Search for the cell housing the specified text and yield its (x, y) center coordinate. 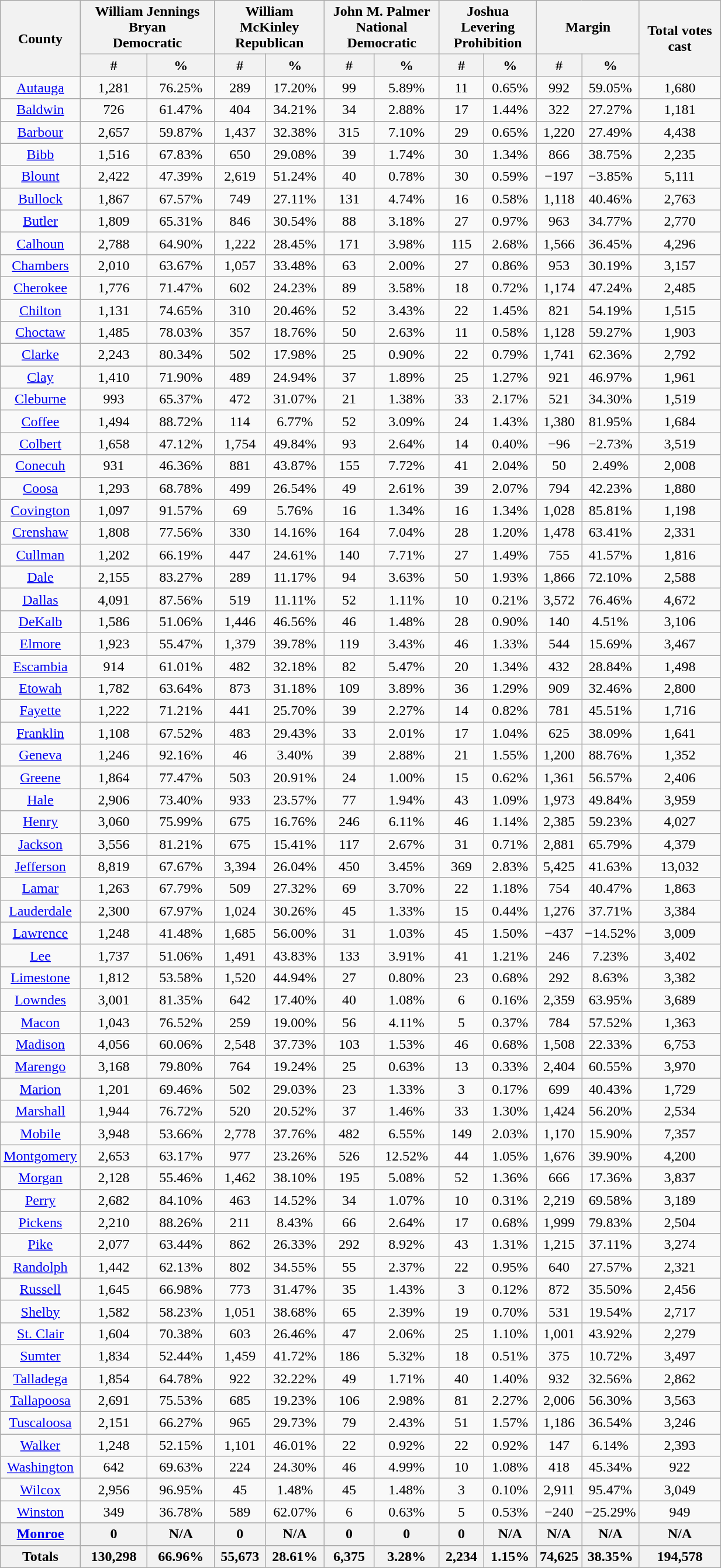
773 (240, 1289)
625 (559, 733)
1,519 (679, 399)
932 (559, 1378)
27.27% (610, 110)
Pickens (40, 1222)
7.04% (407, 533)
Talladega (40, 1378)
1.15% (510, 1556)
17.20% (295, 88)
1.20% (510, 533)
315 (350, 132)
38.10% (295, 1178)
2.49% (610, 466)
3.89% (407, 689)
Washington (40, 1467)
1,809 (113, 221)
1,808 (113, 533)
Baldwin (40, 110)
764 (240, 1067)
3,959 (679, 800)
20.52% (295, 1111)
35.50% (610, 1289)
Henry (40, 822)
1,363 (679, 1023)
873 (240, 689)
30.26% (295, 911)
1,118 (559, 199)
1,424 (559, 1111)
375 (559, 1356)
119 (350, 644)
76.46% (610, 599)
14.52% (295, 1200)
1.38% (407, 399)
62.13% (181, 1267)
1,215 (559, 1245)
862 (240, 1245)
1,866 (559, 577)
2,588 (679, 577)
76.25% (181, 88)
2,128 (113, 1178)
821 (559, 310)
20.91% (295, 778)
47.39% (181, 177)
85.81% (610, 510)
Fayette (40, 711)
1,462 (240, 1178)
20 (461, 666)
Tuscaloosa (40, 1423)
27.49% (610, 132)
2,778 (240, 1134)
0.97% (510, 221)
53.66% (181, 1134)
0.59% (510, 177)
4.99% (407, 1467)
46.97% (610, 377)
7.71% (407, 555)
91.57% (181, 510)
2,422 (113, 177)
1,812 (113, 978)
1,582 (113, 1311)
56.30% (610, 1401)
749 (240, 199)
71.47% (181, 288)
32.38% (295, 132)
Wilcox (40, 1490)
63.95% (610, 1000)
509 (240, 889)
Clay (40, 377)
0.62% (510, 778)
5.76% (295, 510)
65.31% (181, 221)
22.33% (610, 1045)
1,181 (679, 110)
28.45% (295, 243)
Etowah (40, 689)
3,246 (679, 1423)
103 (350, 1045)
30.54% (295, 221)
29.43% (295, 733)
52.15% (181, 1445)
3.45% (407, 866)
6.77% (295, 422)
71.90% (181, 377)
62.07% (295, 1512)
56.57% (610, 778)
Russell (40, 1289)
1.29% (510, 689)
1.71% (407, 1378)
1,361 (559, 778)
Escambia (40, 666)
2,393 (679, 1445)
3,009 (679, 933)
1,716 (679, 711)
3,563 (679, 1401)
1.36% (510, 1178)
Bullock (40, 199)
Lauderdale (40, 911)
20.46% (295, 310)
27.57% (610, 1267)
Chambers (40, 265)
0.53% (510, 1512)
914 (113, 666)
2,300 (113, 911)
William McKinleyRepublican (270, 27)
63.64% (181, 689)
0.31% (510, 1200)
1,684 (679, 422)
37.11% (610, 1245)
1,515 (679, 310)
28.84% (610, 666)
1,281 (113, 88)
65.37% (181, 399)
520 (240, 1111)
3.18% (407, 221)
7.23% (610, 955)
531 (559, 1311)
1,658 (113, 444)
38.09% (610, 733)
1,508 (559, 1045)
1,816 (679, 555)
34.77% (610, 221)
47.12% (181, 444)
59.27% (610, 333)
4.74% (407, 199)
1,352 (679, 755)
1,645 (113, 1289)
1,923 (113, 644)
949 (679, 1512)
0.80% (407, 978)
699 (559, 1089)
1.53% (407, 1045)
77.56% (181, 533)
802 (240, 1267)
Coffee (40, 422)
63.41% (610, 533)
34.21% (295, 110)
2,619 (240, 177)
1.46% (407, 1111)
Autauga (40, 88)
1.49% (510, 555)
1.00% (407, 778)
526 (350, 1156)
18.76% (295, 333)
2.61% (407, 488)
Geneva (40, 755)
56.00% (295, 933)
8,819 (113, 866)
6.11% (407, 822)
34.30% (610, 399)
51.24% (295, 177)
2,151 (113, 1423)
79 (350, 1423)
131 (350, 199)
Limestone (40, 978)
149 (461, 1134)
Lamar (40, 889)
1,201 (113, 1089)
16.76% (295, 822)
28.61% (295, 1556)
63.17% (181, 1156)
41.72% (295, 1356)
921 (559, 377)
96.95% (181, 1490)
0.33% (510, 1067)
−25.29% (610, 1512)
29.08% (295, 154)
80.34% (181, 355)
6.14% (610, 1445)
Mobile (40, 1134)
1.30% (510, 1111)
3.09% (407, 422)
61.01% (181, 666)
Marshall (40, 1111)
3.63% (407, 577)
−437 (559, 933)
70.38% (181, 1334)
3,572 (559, 599)
2,717 (679, 1311)
37.71% (610, 911)
1,293 (113, 488)
6,375 (350, 1556)
147 (559, 1445)
1,999 (559, 1222)
1,174 (559, 288)
St. Clair (40, 1334)
61.47% (181, 110)
171 (350, 243)
5.47% (407, 666)
Dale (40, 577)
404 (240, 110)
4,027 (679, 822)
2,682 (113, 1200)
−197 (559, 177)
Blount (40, 177)
866 (559, 154)
24.94% (295, 377)
521 (559, 399)
67.83% (181, 154)
26.54% (295, 488)
66.27% (181, 1423)
Cherokee (40, 288)
84.10% (181, 1200)
46.01% (295, 1445)
1.45% (510, 310)
68.78% (181, 488)
2,800 (679, 689)
43.92% (610, 1334)
Total votes cast (679, 39)
2.01% (407, 733)
24.30% (295, 1467)
1,043 (113, 1023)
82 (350, 666)
37.73% (295, 1045)
60.06% (181, 1045)
1,680 (679, 88)
2,657 (113, 132)
155 (350, 466)
1,676 (559, 1156)
0.78% (407, 177)
4,672 (679, 599)
2.00% (407, 265)
3,168 (113, 1067)
2,321 (679, 1267)
Marion (40, 1089)
0.44% (510, 911)
2,485 (679, 288)
27.32% (295, 889)
53.58% (181, 978)
2,210 (113, 1222)
37.76% (295, 1134)
Monroe (40, 1534)
59.23% (610, 822)
56.20% (610, 1111)
67.67% (181, 866)
0.37% (510, 1023)
846 (240, 221)
65 (350, 1311)
3,394 (240, 866)
0.71% (510, 844)
Montgomery (40, 1156)
2.83% (510, 866)
3,497 (679, 1356)
2.37% (407, 1267)
1,437 (240, 132)
3.70% (407, 889)
75.99% (181, 822)
755 (559, 555)
130,298 (113, 1556)
19.24% (295, 1067)
441 (240, 711)
2,155 (113, 577)
8.43% (295, 1222)
1,641 (679, 733)
1,961 (679, 377)
1,459 (240, 1356)
3,001 (113, 1000)
3,467 (679, 644)
1,973 (559, 800)
Winston (40, 1512)
2,956 (113, 1490)
6,753 (679, 1045)
26.33% (295, 1245)
32.18% (295, 666)
59.87% (181, 132)
45.34% (610, 1467)
94 (350, 577)
1.31% (510, 1245)
−240 (559, 1512)
3.40% (295, 755)
1,944 (113, 1111)
69.63% (181, 1467)
93 (350, 444)
499 (240, 488)
88.72% (181, 422)
2.04% (510, 466)
2,534 (679, 1111)
Conecuh (40, 466)
909 (559, 689)
19.23% (295, 1401)
2,881 (559, 844)
8.92% (407, 1245)
3.28% (407, 1556)
2.67% (407, 844)
1,604 (113, 1334)
11.11% (295, 599)
92.16% (181, 755)
106 (350, 1401)
195 (350, 1178)
60.55% (610, 1067)
63.44% (181, 1245)
322 (559, 110)
0.16% (510, 1000)
447 (240, 555)
83.27% (181, 577)
115 (461, 243)
1,380 (559, 422)
1,685 (240, 933)
81.35% (181, 1000)
67.97% (181, 911)
666 (559, 1178)
2,235 (679, 154)
Franklin (40, 733)
7.10% (407, 132)
1,498 (679, 666)
1,516 (113, 154)
64.78% (181, 1378)
46.56% (295, 621)
32.56% (610, 1378)
2,862 (679, 1378)
1.27% (510, 377)
2,404 (559, 1067)
194,578 (679, 1556)
55.47% (181, 644)
3,060 (113, 822)
133 (350, 955)
1,520 (240, 978)
78.03% (181, 333)
1.09% (510, 800)
3.98% (407, 243)
1,854 (113, 1378)
8.63% (610, 978)
3,556 (113, 844)
39.78% (295, 644)
38.75% (610, 154)
2.98% (407, 1401)
47.24% (610, 288)
2,279 (679, 1334)
81 (461, 1401)
2,243 (113, 355)
3,519 (679, 444)
603 (240, 1334)
2,788 (113, 243)
2,234 (461, 1556)
4,379 (679, 844)
781 (559, 711)
38.68% (295, 1311)
43.83% (295, 955)
2,385 (559, 822)
2,010 (113, 265)
Lowndes (40, 1000)
330 (240, 533)
74,625 (559, 1556)
489 (240, 377)
369 (461, 866)
2.03% (510, 1134)
17.36% (610, 1178)
2,331 (679, 533)
1,478 (559, 533)
1,028 (559, 510)
24.23% (295, 288)
2,548 (240, 1045)
77.47% (181, 778)
11.17% (295, 577)
0.17% (510, 1089)
357 (240, 333)
31.18% (295, 689)
953 (559, 265)
1,586 (113, 621)
0.70% (510, 1311)
19.54% (610, 1311)
36.45% (610, 243)
602 (240, 288)
23.26% (295, 1156)
2,911 (559, 1490)
13 (461, 1067)
544 (559, 644)
503 (240, 778)
2,077 (113, 1245)
Macon (40, 1023)
19 (461, 1311)
4,091 (113, 599)
992 (559, 88)
Marengo (40, 1067)
1,186 (559, 1423)
589 (240, 1512)
3,948 (113, 1134)
24.61% (295, 555)
1,903 (679, 333)
79.80% (181, 1067)
1,729 (679, 1089)
1,494 (113, 422)
69.46% (181, 1089)
650 (240, 154)
3,189 (679, 1200)
Randolph (40, 1267)
211 (240, 1222)
County (40, 39)
114 (240, 422)
87.56% (181, 599)
5,425 (559, 866)
1,737 (113, 955)
10.72% (610, 1356)
1,754 (240, 444)
66.96% (181, 1556)
2,406 (679, 778)
1.57% (510, 1423)
4,056 (113, 1045)
1.40% (510, 1378)
2,504 (679, 1222)
881 (240, 466)
Colbert (40, 444)
1,170 (559, 1134)
Pike (40, 1245)
89 (350, 288)
1.21% (510, 955)
1,782 (113, 689)
0.86% (510, 265)
1,741 (559, 355)
26.46% (295, 1334)
0.40% (510, 444)
1,864 (113, 778)
3.58% (407, 288)
0.12% (510, 1289)
81.21% (181, 844)
Lee (40, 955)
Cullman (40, 555)
418 (559, 1467)
13,032 (679, 866)
0.51% (510, 1356)
56 (350, 1023)
685 (240, 1401)
17.98% (295, 355)
35 (350, 1289)
3,970 (679, 1067)
2,653 (113, 1156)
99 (350, 88)
66.98% (181, 1289)
2,691 (113, 1401)
58.23% (181, 1311)
965 (240, 1423)
75.53% (181, 1401)
2.07% (510, 488)
−3.85% (610, 177)
1,276 (559, 911)
1,200 (559, 755)
1,776 (113, 288)
1.18% (510, 889)
1,834 (113, 1356)
726 (113, 110)
55 (350, 1267)
1.44% (510, 110)
55.46% (181, 1178)
40.43% (610, 1089)
Covington (40, 510)
0.79% (510, 355)
1,863 (679, 889)
Clarke (40, 355)
2,456 (679, 1289)
36 (461, 689)
71.21% (181, 711)
0.95% (510, 1267)
66 (350, 1222)
3,384 (679, 911)
Jefferson (40, 866)
32.46% (610, 689)
1,051 (240, 1311)
3,689 (679, 1000)
Cleburne (40, 399)
72.10% (610, 577)
3,274 (679, 1245)
−2.73% (610, 444)
2,359 (559, 1000)
3,157 (679, 265)
1,442 (113, 1267)
1,410 (113, 377)
2.68% (510, 243)
Calhoun (40, 243)
Butler (40, 221)
1,246 (113, 755)
993 (113, 399)
0.10% (510, 1490)
Chilton (40, 310)
2.39% (407, 1311)
63.67% (181, 265)
2.63% (407, 333)
88.76% (610, 755)
79.83% (610, 1222)
933 (240, 800)
73.40% (181, 800)
4,296 (679, 243)
23.57% (295, 800)
45.51% (610, 711)
794 (559, 488)
7.72% (407, 466)
41.63% (610, 866)
784 (559, 1023)
32.22% (295, 1378)
36.78% (181, 1512)
43.87% (295, 466)
1.10% (510, 1334)
26.04% (295, 866)
15.69% (610, 644)
224 (240, 1467)
Sumter (40, 1356)
41.57% (610, 555)
29.03% (295, 1089)
69.58% (610, 1200)
31.47% (295, 1289)
Tallapoosa (40, 1401)
36.54% (610, 1423)
872 (559, 1289)
74.65% (181, 310)
1,057 (240, 265)
33.48% (295, 265)
1.94% (407, 800)
4.11% (407, 1023)
4,200 (679, 1156)
977 (240, 1156)
349 (113, 1512)
1.04% (510, 733)
Perry (40, 1200)
519 (240, 599)
12.52% (407, 1156)
57.52% (610, 1023)
0.82% (510, 711)
164 (350, 533)
15.90% (610, 1134)
38.35% (610, 1556)
5.89% (407, 88)
0.21% (510, 599)
117 (350, 844)
1.93% (510, 577)
1.74% (407, 154)
1.07% (407, 1200)
−96 (559, 444)
5,111 (679, 177)
40.47% (610, 889)
John M. PalmerNational Democratic (382, 27)
76.72% (181, 1111)
42.23% (610, 488)
6.55% (407, 1134)
66.19% (181, 555)
88.26% (181, 1222)
472 (240, 399)
−14.52% (610, 933)
25.70% (295, 711)
95.47% (610, 1490)
1,131 (113, 310)
Hale (40, 800)
29.73% (295, 1423)
259 (240, 1023)
1,001 (559, 1334)
63 (350, 265)
Crenshaw (40, 533)
Barbour (40, 132)
1,263 (113, 889)
William Jennings BryanDemocratic (147, 27)
1,097 (113, 510)
1.05% (510, 1156)
1,485 (113, 333)
67.52% (181, 733)
Walker (40, 1445)
1.55% (510, 755)
51 (461, 1423)
64.90% (181, 243)
2,763 (679, 199)
81.95% (610, 422)
1,379 (240, 644)
29 (461, 132)
Dallas (40, 599)
963 (559, 221)
Greene (40, 778)
46.36% (181, 466)
2,906 (113, 800)
450 (350, 866)
109 (350, 689)
5.08% (407, 1178)
1.50% (510, 933)
7,357 (679, 1134)
2.06% (407, 1334)
Choctaw (40, 333)
44 (461, 1156)
Shelby (40, 1311)
1,108 (113, 733)
432 (559, 666)
2,792 (679, 355)
463 (240, 1200)
1,024 (240, 911)
3,382 (679, 978)
5.32% (407, 1356)
55,673 (240, 1556)
1,220 (559, 132)
Coosa (40, 488)
186 (350, 1356)
1,128 (559, 333)
2,008 (679, 466)
DeKalb (40, 621)
1.11% (407, 599)
3,106 (679, 621)
Totals (40, 1556)
3,402 (679, 955)
483 (240, 733)
2.17% (510, 399)
1.03% (407, 933)
44.94% (295, 978)
1,101 (240, 1445)
67.57% (181, 199)
2,006 (559, 1401)
1.89% (407, 377)
19.00% (295, 1023)
59.05% (610, 88)
47 (350, 1334)
41.48% (181, 933)
1,880 (679, 488)
2,219 (559, 1200)
31.07% (295, 399)
2.43% (407, 1423)
640 (559, 1267)
67.79% (181, 889)
1,491 (240, 955)
Margin (588, 27)
Morgan (40, 1178)
1,867 (113, 199)
1,446 (240, 621)
4.51% (610, 621)
Madison (40, 1045)
40.46% (610, 199)
65.79% (610, 844)
27.11% (295, 199)
Joshua LeveringProhibition (488, 27)
754 (559, 889)
0.72% (510, 288)
39.90% (610, 1156)
52.44% (181, 1356)
Jackson (40, 844)
17.40% (295, 1000)
15.41% (295, 844)
54.19% (610, 310)
931 (113, 466)
3.91% (407, 955)
1.14% (510, 822)
3,049 (679, 1490)
1,198 (679, 510)
1,566 (559, 243)
2,770 (679, 221)
88 (350, 221)
4,438 (679, 132)
Bibb (40, 154)
62.36% (610, 355)
14.16% (295, 533)
30.19% (610, 265)
Elmore (40, 644)
1,202 (113, 555)
77 (350, 800)
Lawrence (40, 933)
76.52% (181, 1023)
34.55% (295, 1267)
3,837 (679, 1178)
310 (240, 310)
